For the text-containing cell, return its midpoint in (x, y) coordinate format. 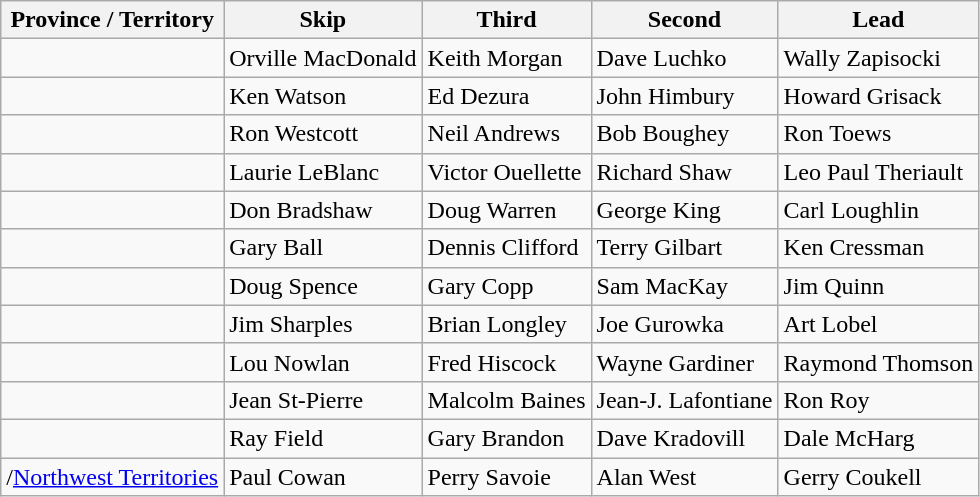
Richard Shaw (684, 172)
Dennis Clifford (506, 248)
Gary Copp (506, 286)
Gary Brandon (506, 438)
Joe Gurowka (684, 324)
Gary Ball (323, 248)
Doug Spence (323, 286)
Jean-J. Lafontiane (684, 400)
Howard Grisack (878, 96)
Lou Nowlan (323, 362)
Paul Cowan (323, 477)
Sam MacKay (684, 286)
Neil Andrews (506, 134)
Skip (323, 20)
Doug Warren (506, 210)
Gerry Coukell (878, 477)
Lead (878, 20)
Art Lobel (878, 324)
Dave Luchko (684, 58)
Fred Hiscock (506, 362)
Victor Ouellette (506, 172)
Jean St-Pierre (323, 400)
Wally Zapisocki (878, 58)
George King (684, 210)
Laurie LeBlanc (323, 172)
Ron Roy (878, 400)
Wayne Gardiner (684, 362)
Ron Toews (878, 134)
Dale McHarg (878, 438)
Ken Cressman (878, 248)
John Himbury (684, 96)
Brian Longley (506, 324)
Perry Savoie (506, 477)
Keith Morgan (506, 58)
Dave Kradovill (684, 438)
Raymond Thomson (878, 362)
Second (684, 20)
Leo Paul Theriault (878, 172)
Ray Field (323, 438)
Alan West (684, 477)
Orville MacDonald (323, 58)
Ron Westcott (323, 134)
Jim Quinn (878, 286)
Ken Watson (323, 96)
Don Bradshaw (323, 210)
Terry Gilbart (684, 248)
Malcolm Baines (506, 400)
Ed Dezura (506, 96)
Bob Boughey (684, 134)
Third (506, 20)
Jim Sharples (323, 324)
Province / Territory (112, 20)
Carl Loughlin (878, 210)
/Northwest Territories (112, 477)
